Return the (x, y) coordinate for the center point of the cell that contains the specified text.  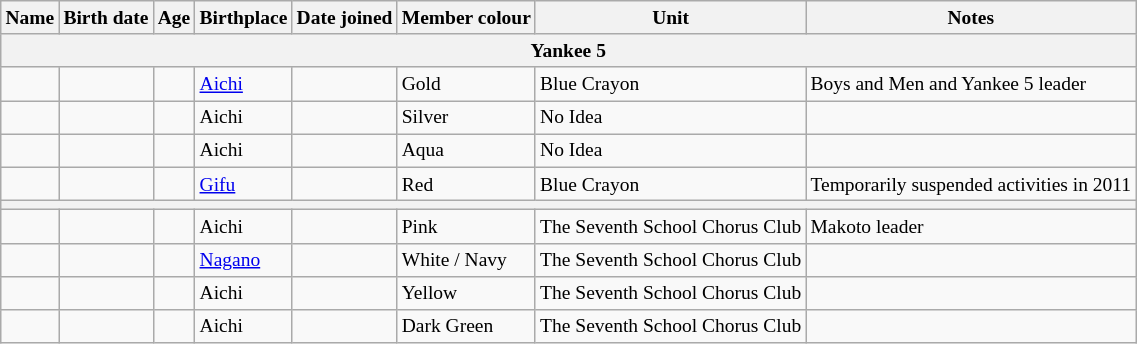
Member colour (466, 18)
Gifu (244, 184)
Birth date (106, 18)
Date joined (344, 18)
Red (466, 184)
Age (174, 18)
Makoto leader (971, 226)
Name (30, 18)
White / Navy (466, 260)
Pink (466, 226)
Aqua (466, 150)
Temporarily suspended activities in 2011 (971, 184)
Boys and Men and Yankee 5 leader (971, 84)
Birthplace (244, 18)
Gold (466, 84)
Nagano (244, 260)
Dark Green (466, 326)
Unit (670, 18)
Yankee 5 (568, 50)
Yellow (466, 292)
Silver (466, 118)
Notes (971, 18)
